Scan for the cell matching the given text and deliver its (x, y) coordinate at center. 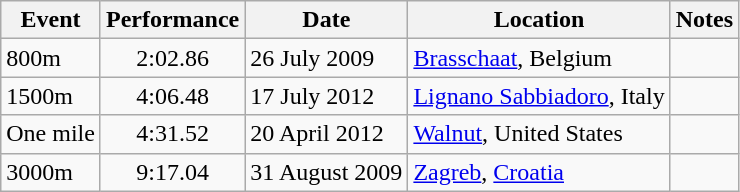
4:06.48 (172, 96)
One mile (51, 134)
Walnut, United States (539, 134)
Location (539, 20)
1500m (51, 96)
Notes (704, 20)
17 July 2012 (326, 96)
Date (326, 20)
4:31.52 (172, 134)
31 August 2009 (326, 172)
Brasschaat, Belgium (539, 58)
Lignano Sabbiadoro, Italy (539, 96)
3000m (51, 172)
Zagreb, Croatia (539, 172)
26 July 2009 (326, 58)
20 April 2012 (326, 134)
9:17.04 (172, 172)
800m (51, 58)
Performance (172, 20)
2:02.86 (172, 58)
Event (51, 20)
